Return [x, y] of the center of cell containing provided text 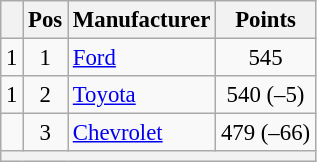
Toyota [142, 95]
Pos [46, 20]
Ford [142, 58]
540 (–5) [266, 95]
Manufacturer [142, 20]
Chevrolet [142, 133]
3 [46, 133]
545 [266, 58]
2 [46, 95]
479 (–66) [266, 133]
Points [266, 20]
